Output the [x, y] coordinate of the center of the cell containing the given text.  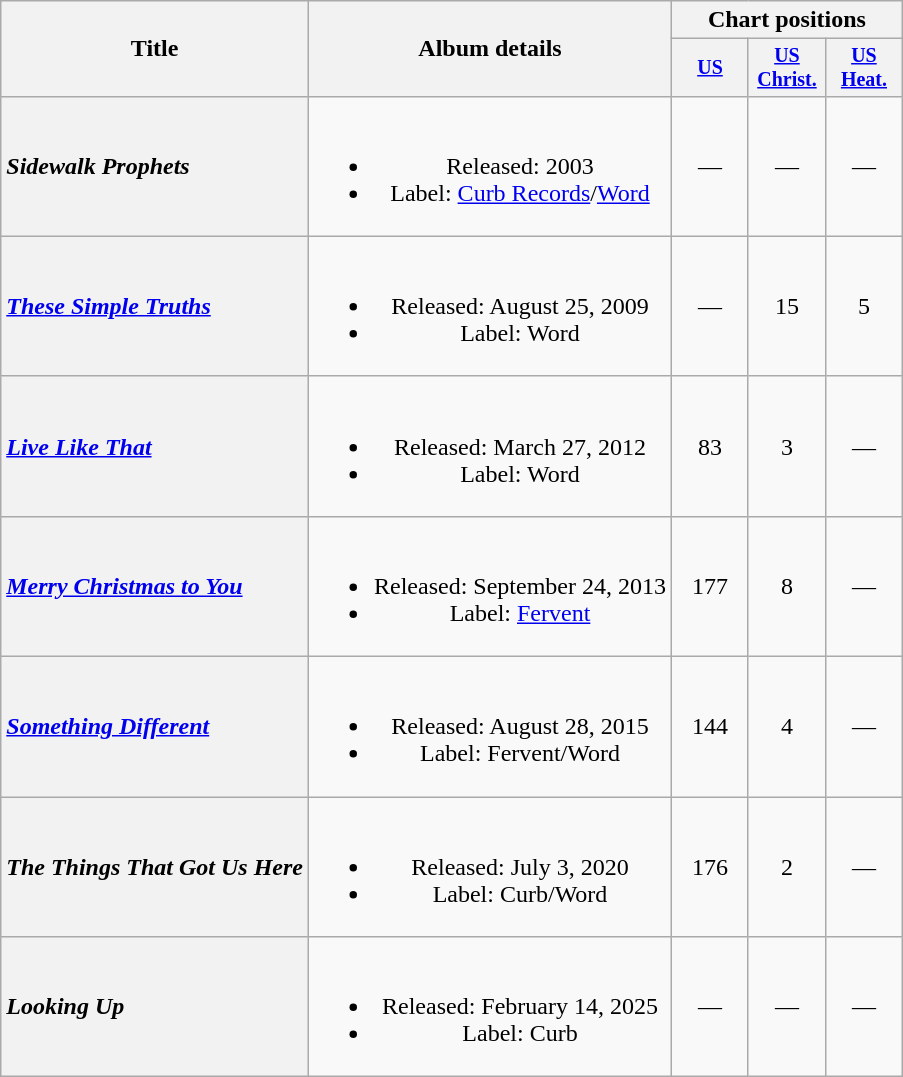
Released: February 14, 2025Label: Curb [490, 1007]
US [710, 68]
144 [710, 727]
176 [710, 867]
177 [710, 586]
Released: August 28, 2015Label: Fervent/Word [490, 727]
Live Like That [155, 446]
Album details [490, 49]
15 [786, 306]
8 [786, 586]
Merry Christmas to You [155, 586]
5 [864, 306]
Released: August 25, 2009Label: Word [490, 306]
83 [710, 446]
Chart positions [788, 20]
These Simple Truths [155, 306]
Sidewalk Prophets [155, 166]
3 [786, 446]
USHeat. [864, 68]
Looking Up [155, 1007]
The Things That Got Us Here [155, 867]
USChrist. [786, 68]
4 [786, 727]
Released: September 24, 2013Label: Fervent [490, 586]
Released: July 3, 2020Label: Curb/Word [490, 867]
Title [155, 49]
2 [786, 867]
Something Different [155, 727]
Released: 2003Label: Curb Records/Word [490, 166]
Released: March 27, 2012Label: Word [490, 446]
